Pinpoint the cell where the given text exists, returning its [X, Y] midpoint coordinate. 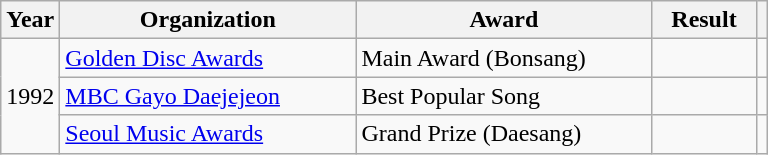
Organization [208, 20]
MBC Gayo Daejejeon [208, 96]
Seoul Music Awards [208, 134]
Grand Prize (Daesang) [504, 134]
Best Popular Song [504, 96]
Result [704, 20]
Year [30, 20]
Golden Disc Awards [208, 58]
1992 [30, 96]
Award [504, 20]
Main Award (Bonsang) [504, 58]
